Extract the (x, y) coordinate from the center of the cell holding the provided text.  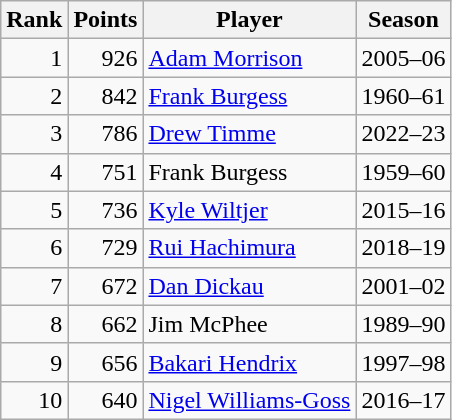
8 (34, 324)
7 (34, 286)
Adam Morrison (250, 58)
736 (106, 210)
1960–61 (404, 96)
1997–98 (404, 362)
2016–17 (404, 400)
Drew Timme (250, 134)
Player (250, 20)
Dan Dickau (250, 286)
672 (106, 286)
Rui Hachimura (250, 248)
2001–02 (404, 286)
4 (34, 172)
926 (106, 58)
Rank (34, 20)
5 (34, 210)
Points (106, 20)
Nigel Williams-Goss (250, 400)
Kyle Wiltjer (250, 210)
6 (34, 248)
656 (106, 362)
2 (34, 96)
1959–60 (404, 172)
2005–06 (404, 58)
Bakari Hendrix (250, 362)
3 (34, 134)
2015–16 (404, 210)
1989–90 (404, 324)
842 (106, 96)
786 (106, 134)
2018–19 (404, 248)
1 (34, 58)
10 (34, 400)
729 (106, 248)
Jim McPhee (250, 324)
640 (106, 400)
Season (404, 20)
662 (106, 324)
9 (34, 362)
751 (106, 172)
2022–23 (404, 134)
